Return the (X, Y) coordinate for the center point of the cell that contains the specified text.  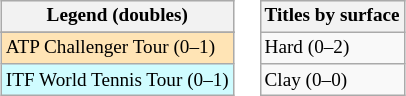
Hard (0–2) (332, 48)
Legend (doubles) (117, 16)
ATP Challenger Tour (0–1) (117, 48)
Clay (0–0) (332, 80)
ITF World Tennis Tour (0–1) (117, 80)
Titles by surface (332, 16)
